Search for the cell housing the specified text and yield its [x, y] center coordinate. 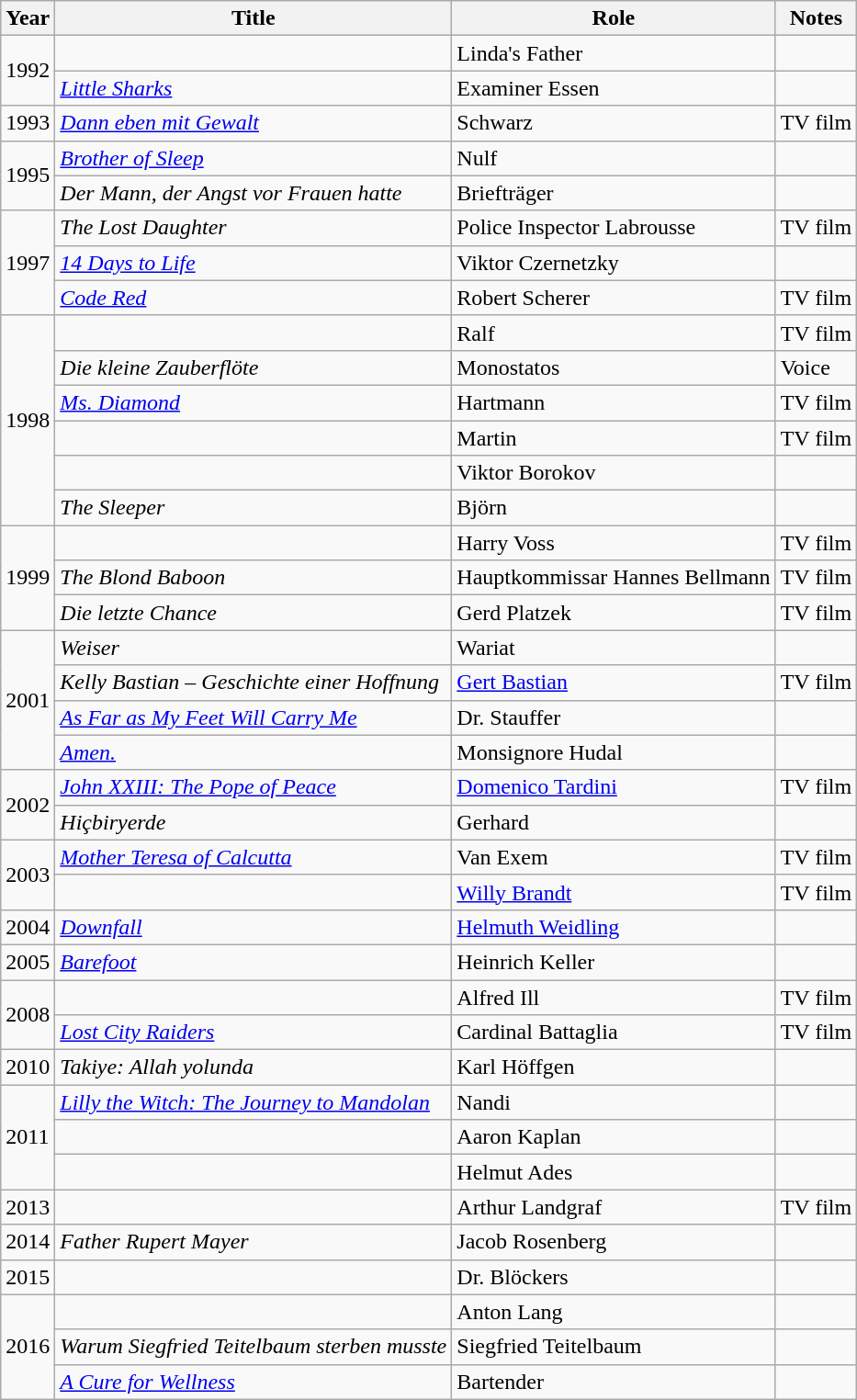
2003 [28, 875]
Brother of Sleep [254, 158]
2005 [28, 962]
Heinrich Keller [614, 962]
Nandi [614, 1102]
2011 [28, 1137]
As Far as My Feet Will Carry Me [254, 717]
Hartmann [614, 402]
Little Sharks [254, 88]
Cardinal Battaglia [614, 1033]
Warum Siegfried Teitelbaum sterben musste [254, 1347]
Weiser [254, 648]
Notes [816, 18]
Nulf [614, 158]
Wariat [614, 648]
Ms. Diamond [254, 402]
Dann eben mit Gewalt [254, 123]
Alfred Ill [614, 997]
Arthur Landgraf [614, 1207]
Mother Teresa of Calcutta [254, 857]
Gerhard [614, 822]
Viktor Czernetzky [614, 263]
2002 [28, 805]
Björn [614, 508]
Dr. Stauffer [614, 717]
Willy Brandt [614, 892]
2001 [28, 700]
Linda's Father [614, 53]
Role [614, 18]
Gerd Platzek [614, 613]
Gert Bastian [614, 683]
Die letzte Chance [254, 613]
Monostatos [614, 367]
The Sleeper [254, 508]
1995 [28, 175]
Takiye: Allah yolunda [254, 1067]
Aaron Kaplan [614, 1137]
1998 [28, 420]
1992 [28, 71]
Hiçbiryerde [254, 822]
Downfall [254, 927]
Robert Scherer [614, 298]
Hauptkommissar Hannes Bellmann [614, 578]
Dr. Blöckers [614, 1277]
2014 [28, 1242]
Voice [816, 367]
The Lost Daughter [254, 228]
1997 [28, 263]
John XXIII: The Pope of Peace [254, 787]
Year [28, 18]
Police Inspector Labrousse [614, 228]
Jacob Rosenberg [614, 1242]
Die kleine Zauberflöte [254, 367]
14 Days to Life [254, 263]
Martin [614, 438]
Helmut Ades [614, 1172]
Lost City Raiders [254, 1033]
2013 [28, 1207]
Anton Lang [614, 1312]
The Blond Baboon [254, 578]
Helmuth Weidling [614, 927]
A Cure for Wellness [254, 1382]
Der Mann, der Angst vor Frauen hatte [254, 193]
Title [254, 18]
Code Red [254, 298]
Lilly the Witch: The Journey to Mandolan [254, 1102]
1993 [28, 123]
Karl Höffgen [614, 1067]
2010 [28, 1067]
Monsignore Hudal [614, 752]
Siegfried Teitelbaum [614, 1347]
Harry Voss [614, 543]
Van Exem [614, 857]
Kelly Bastian – Geschichte einer Hoffnung [254, 683]
Viktor Borokov [614, 473]
2008 [28, 1014]
Examiner Essen [614, 88]
Schwarz [614, 123]
Briefträger [614, 193]
1999 [28, 578]
Ralf [614, 333]
2016 [28, 1347]
2015 [28, 1277]
2004 [28, 927]
Barefoot [254, 962]
Amen. [254, 752]
Father Rupert Mayer [254, 1242]
Bartender [614, 1382]
Domenico Tardini [614, 787]
